Scan for the cell matching the given text and deliver its (x, y) coordinate at center. 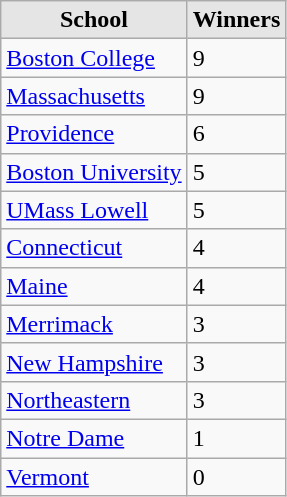
Merrimack (94, 324)
School (94, 20)
Boston University (94, 172)
Winners (236, 20)
Boston College (94, 58)
Maine (94, 286)
Notre Dame (94, 438)
UMass Lowell (94, 210)
Connecticut (94, 248)
0 (236, 477)
1 (236, 438)
Northeastern (94, 400)
Providence (94, 134)
Massachusetts (94, 96)
Vermont (94, 477)
New Hampshire (94, 362)
6 (236, 134)
